Scan for the cell matching the given text and deliver its [X, Y] coordinate at center. 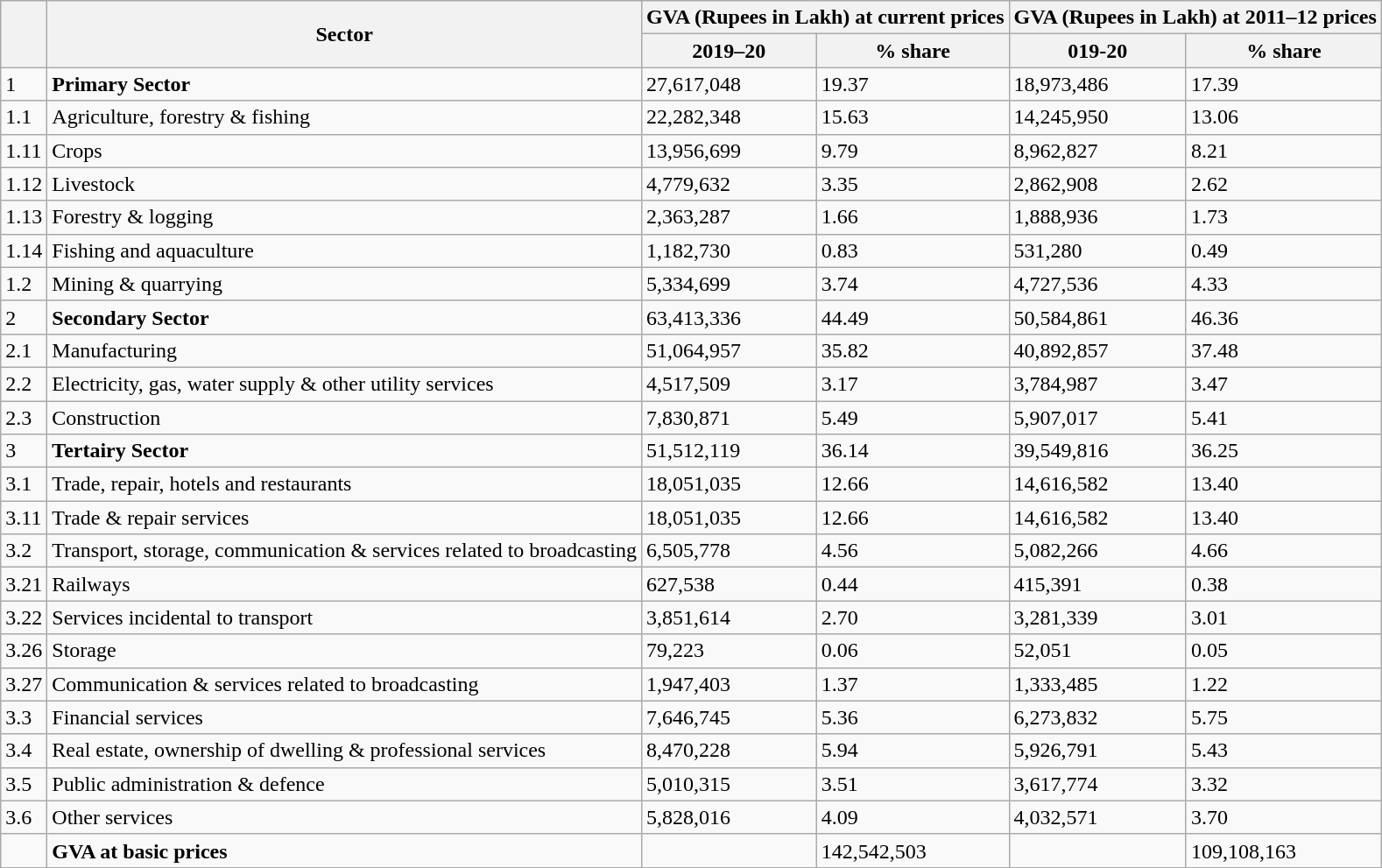
15.63 [913, 117]
3.32 [1284, 784]
109,108,163 [1284, 850]
5,082,266 [1097, 551]
4,032,571 [1097, 817]
5.49 [913, 418]
27,617,048 [729, 84]
Trade & repair services [345, 518]
Public administration & defence [345, 784]
1.1 [25, 117]
19.37 [913, 84]
Financial services [345, 717]
0.05 [1284, 651]
51,064,957 [729, 350]
Transport, storage, communication & services related to broadcasting [345, 551]
GVA (Rupees in Lakh) at current prices [825, 18]
2,862,908 [1097, 184]
1.66 [913, 217]
7,830,871 [729, 418]
1,182,730 [729, 251]
8,470,228 [729, 751]
3.47 [1284, 384]
0.49 [1284, 251]
Secondary Sector [345, 317]
1 [25, 84]
4.66 [1284, 551]
3.01 [1284, 617]
2 [25, 317]
3.5 [25, 784]
Manufacturing [345, 350]
37.48 [1284, 350]
Agriculture, forestry & fishing [345, 117]
8,962,827 [1097, 151]
4,727,536 [1097, 284]
019-20 [1097, 51]
40,892,857 [1097, 350]
35.82 [913, 350]
5.43 [1284, 751]
3.2 [25, 551]
5,828,016 [729, 817]
3.3 [25, 717]
3.4 [25, 751]
2,363,287 [729, 217]
0.06 [913, 651]
2.70 [913, 617]
3.35 [913, 184]
3,617,774 [1097, 784]
Electricity, gas, water supply & other utility services [345, 384]
3.17 [913, 384]
3 [25, 451]
79,223 [729, 651]
5,926,791 [1097, 751]
5,010,315 [729, 784]
3.26 [25, 651]
0.38 [1284, 584]
531,280 [1097, 251]
5,907,017 [1097, 418]
50,584,861 [1097, 317]
Sector [345, 34]
36.14 [913, 451]
44.49 [913, 317]
3.11 [25, 518]
1.2 [25, 284]
52,051 [1097, 651]
627,538 [729, 584]
5.36 [913, 717]
3.70 [1284, 817]
22,282,348 [729, 117]
14,245,950 [1097, 117]
46.36 [1284, 317]
4.33 [1284, 284]
5.41 [1284, 418]
3.74 [913, 284]
4.09 [913, 817]
18,973,486 [1097, 84]
Crops [345, 151]
GVA (Rupees in Lakh) at 2011–12 prices [1195, 18]
3.21 [25, 584]
2.62 [1284, 184]
6,273,832 [1097, 717]
142,542,503 [913, 850]
Real estate, ownership of dwelling & professional services [345, 751]
36.25 [1284, 451]
8.21 [1284, 151]
Communication & services related to broadcasting [345, 684]
2.2 [25, 384]
Livestock [345, 184]
0.83 [913, 251]
2.1 [25, 350]
4.56 [913, 551]
3.22 [25, 617]
4,517,509 [729, 384]
3,851,614 [729, 617]
1.37 [913, 684]
17.39 [1284, 84]
0.44 [913, 584]
Construction [345, 418]
1,333,485 [1097, 684]
Mining & quarrying [345, 284]
1.13 [25, 217]
3.27 [25, 684]
3,281,339 [1097, 617]
Storage [345, 651]
3.51 [913, 784]
63,413,336 [729, 317]
3.6 [25, 817]
39,549,816 [1097, 451]
Fishing and aquaculture [345, 251]
6,505,778 [729, 551]
2019–20 [729, 51]
2.3 [25, 418]
Other services [345, 817]
1.22 [1284, 684]
1.11 [25, 151]
7,646,745 [729, 717]
Services incidental to transport [345, 617]
5.94 [913, 751]
3.1 [25, 484]
9.79 [913, 151]
5.75 [1284, 717]
Forestry & logging [345, 217]
GVA at basic prices [345, 850]
1.73 [1284, 217]
Trade, repair, hotels and restaurants [345, 484]
3,784,987 [1097, 384]
1,947,403 [729, 684]
Railways [345, 584]
Tertairy Sector [345, 451]
Primary Sector [345, 84]
1.14 [25, 251]
13,956,699 [729, 151]
1.12 [25, 184]
1,888,936 [1097, 217]
415,391 [1097, 584]
4,779,632 [729, 184]
13.06 [1284, 117]
51,512,119 [729, 451]
5,334,699 [729, 284]
